Determine the (X, Y) coordinate at the center of the cell enclosing the given text.  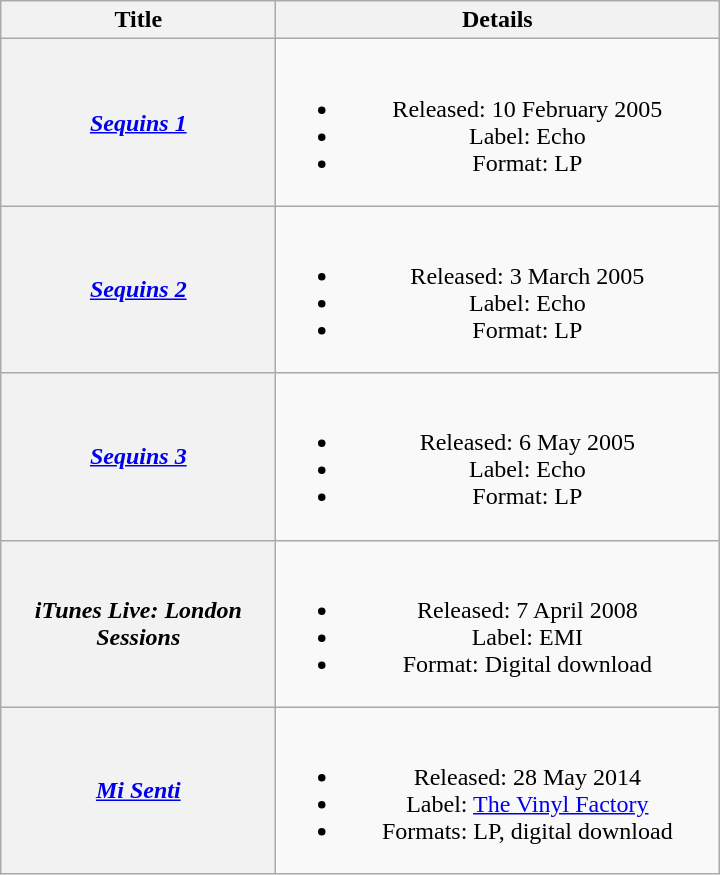
Released: 10 February 2005Label: EchoFormat: LP (498, 122)
Sequins 1 (138, 122)
Released: 3 March 2005Label: EchoFormat: LP (498, 290)
Released: 6 May 2005Label: EchoFormat: LP (498, 456)
Title (138, 20)
Details (498, 20)
iTunes Live: London Sessions (138, 624)
Released: 28 May 2014Label: The Vinyl FactoryFormats: LP, digital download (498, 790)
Sequins 2 (138, 290)
Sequins 3 (138, 456)
Mi Senti (138, 790)
Released: 7 April 2008Label: EMIFormat: Digital download (498, 624)
